Return the [x, y] coordinate for the center point of the cell that contains the specified text.  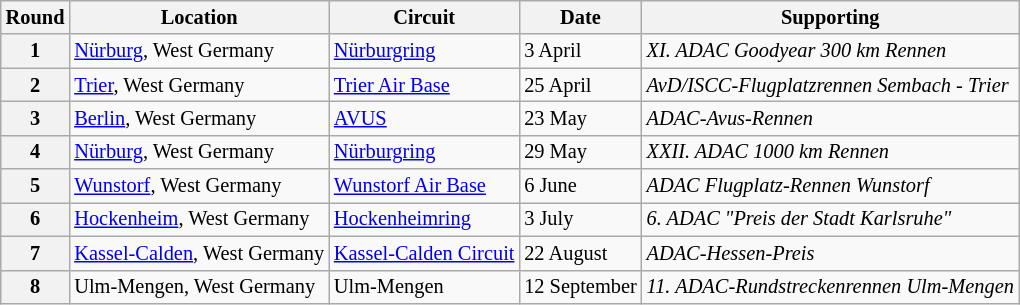
Ulm-Mengen, West Germany [199, 287]
Wunstorf Air Base [424, 186]
XXII. ADAC 1000 km Rennen [830, 152]
4 [36, 152]
22 August [580, 253]
2 [36, 85]
ADAC-Avus-Rennen [830, 118]
Trier, West Germany [199, 85]
Circuit [424, 17]
XI. ADAC Goodyear 300 km Rennen [830, 51]
5 [36, 186]
6 [36, 219]
3 [36, 118]
Ulm-Mengen [424, 287]
29 May [580, 152]
1 [36, 51]
23 May [580, 118]
ADAC-Hessen-Preis [830, 253]
11. ADAC-Rundstreckenrennen Ulm-Mengen [830, 287]
Kassel-Calden Circuit [424, 253]
Kassel-Calden, West Germany [199, 253]
AvD/ISCC-Flugplatzrennen Sembach - Trier [830, 85]
6. ADAC "Preis der Stadt Karlsruhe" [830, 219]
Date [580, 17]
Hockenheim, West Germany [199, 219]
8 [36, 287]
Wunstorf, West Germany [199, 186]
6 June [580, 186]
12 September [580, 287]
7 [36, 253]
ADAC Flugplatz-Rennen Wunstorf [830, 186]
Trier Air Base [424, 85]
AVUS [424, 118]
Location [199, 17]
25 April [580, 85]
Berlin, West Germany [199, 118]
Round [36, 17]
3 April [580, 51]
Supporting [830, 17]
Hockenheimring [424, 219]
3 July [580, 219]
